Find where the given text appears and provide that cell's center as [X, Y] coordinate. 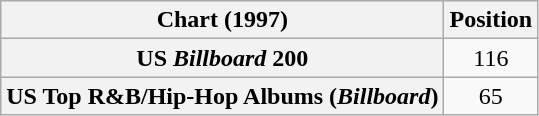
Position [491, 20]
116 [491, 58]
65 [491, 96]
US Top R&B/Hip-Hop Albums (Billboard) [222, 96]
Chart (1997) [222, 20]
US Billboard 200 [222, 58]
